Extract the [X, Y] coordinate from the center of the cell holding the provided text.  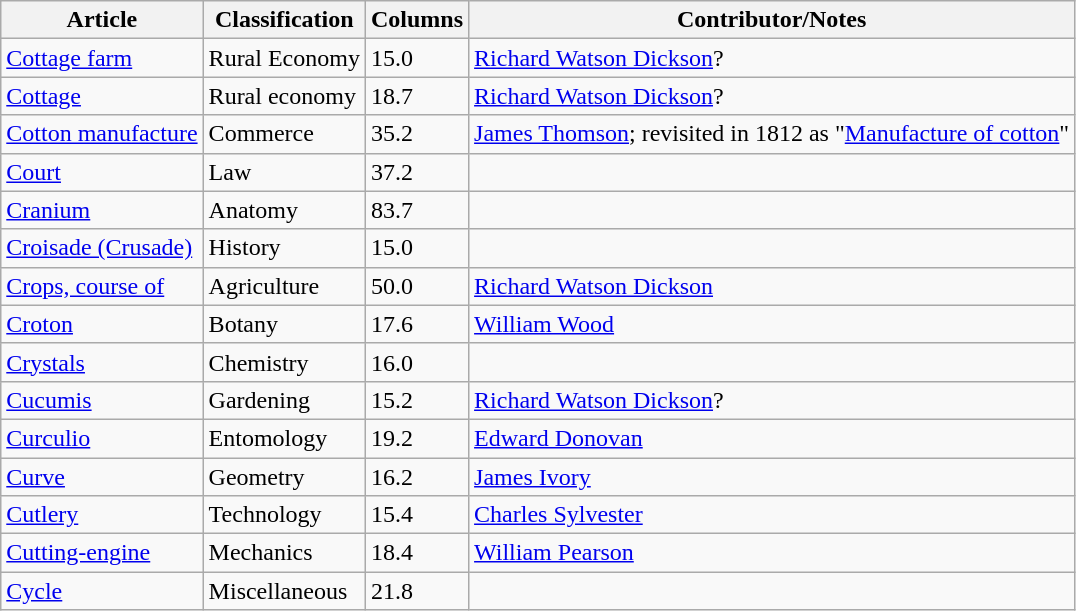
15.4 [416, 515]
21.8 [416, 591]
Columns [416, 20]
Curculio [102, 438]
Cotton manufacture [102, 134]
Cycle [102, 591]
Mechanics [284, 553]
18.4 [416, 553]
Court [102, 172]
Miscellaneous [284, 591]
Commerce [284, 134]
37.2 [416, 172]
16.0 [416, 362]
Geometry [284, 477]
Gardening [284, 400]
Croton [102, 324]
William Wood [772, 324]
35.2 [416, 134]
Contributor/Notes [772, 20]
James Ivory [772, 477]
Curve [102, 477]
William Pearson [772, 553]
83.7 [416, 210]
19.2 [416, 438]
Crops, course of [102, 286]
Botany [284, 324]
Cutlery [102, 515]
Article [102, 20]
History [284, 248]
Edward Donovan [772, 438]
16.2 [416, 477]
Crystals [102, 362]
James Thomson; revisited in 1812 as "Manufacture of cotton" [772, 134]
Anatomy [284, 210]
17.6 [416, 324]
Classification [284, 20]
15.2 [416, 400]
Charles Sylvester [772, 515]
50.0 [416, 286]
Rural Economy [284, 58]
Rural economy [284, 96]
Chemistry [284, 362]
Technology [284, 515]
Law [284, 172]
Cucumis [102, 400]
18.7 [416, 96]
Cottage farm [102, 58]
Agriculture [284, 286]
Cutting-engine [102, 553]
Croisade (Crusade) [102, 248]
Entomology [284, 438]
Richard Watson Dickson [772, 286]
Cottage [102, 96]
Cranium [102, 210]
